Find where the given text appears and provide that cell's center as (X, Y) coordinate. 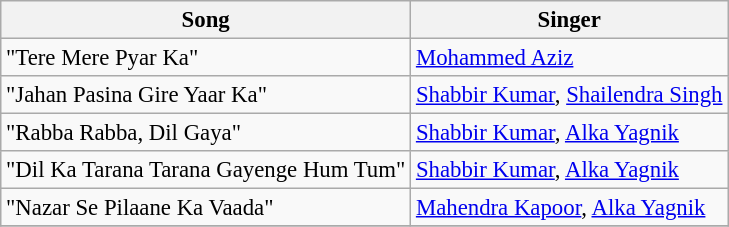
"Nazar Se Pilaane Ka Vaada" (206, 208)
Mohammed Aziz (570, 58)
Singer (570, 20)
Mahendra Kapoor, Alka Yagnik (570, 208)
"Jahan Pasina Gire Yaar Ka" (206, 95)
Shabbir Kumar, Shailendra Singh (570, 95)
Song (206, 20)
"Rabba Rabba, Dil Gaya" (206, 133)
"Dil Ka Tarana Tarana Gayenge Hum Tum" (206, 170)
"Tere Mere Pyar Ka" (206, 58)
